For the text-containing cell, return its midpoint in (X, Y) coordinate format. 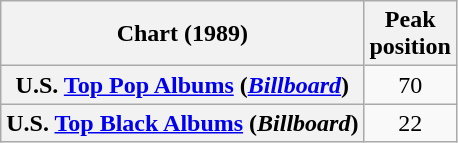
U.S. Top Black Albums (Billboard) (182, 123)
Peakposition (410, 34)
U.S. Top Pop Albums (Billboard) (182, 85)
70 (410, 85)
Chart (1989) (182, 34)
22 (410, 123)
